From the cell containing the given text, extract its center point as (X, Y) coordinate. 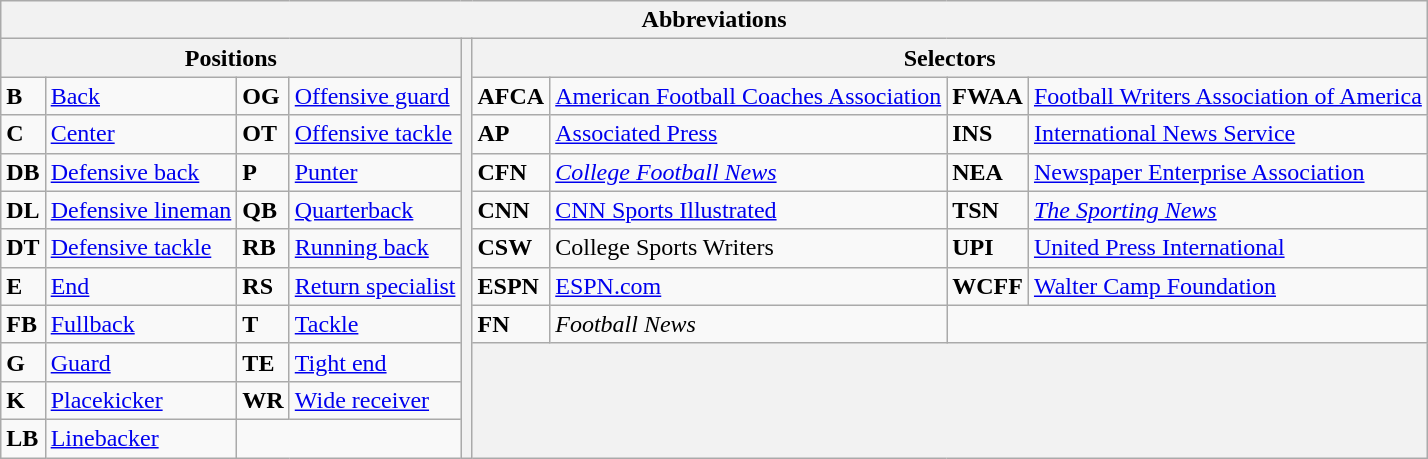
Positions (231, 58)
TE (263, 362)
Guard (141, 362)
Center (141, 134)
TSN (988, 210)
K (23, 400)
RB (263, 248)
Football News (748, 324)
NEA (988, 172)
C (23, 134)
American Football Coaches Association (748, 96)
CNN (511, 210)
FB (23, 324)
Football Writers Association of America (1228, 96)
E (23, 286)
International News Service (1228, 134)
FN (511, 324)
INS (988, 134)
Quarterback (375, 210)
CFN (511, 172)
G (23, 362)
Defensive back (141, 172)
Abbreviations (714, 20)
AP (511, 134)
DB (23, 172)
QB (263, 210)
WR (263, 400)
Newspaper Enterprise Association (1228, 172)
Back (141, 96)
WCFF (988, 286)
College Sports Writers (748, 248)
Return specialist (375, 286)
T (263, 324)
United Press International (1228, 248)
Tackle (375, 324)
Linebacker (141, 438)
Running back (375, 248)
CSW (511, 248)
UPI (988, 248)
RS (263, 286)
ESPN.com (748, 286)
Offensive guard (375, 96)
Defensive lineman (141, 210)
Wide receiver (375, 400)
CNN Sports Illustrated (748, 210)
The Sporting News (1228, 210)
Punter (375, 172)
Selectors (950, 58)
ESPN (511, 286)
Offensive tackle (375, 134)
LB (23, 438)
AFCA (511, 96)
DT (23, 248)
End (141, 286)
P (263, 172)
Placekicker (141, 400)
B (23, 96)
Tight end (375, 362)
FWAA (988, 96)
Associated Press (748, 134)
DL (23, 210)
Defensive tackle (141, 248)
OT (263, 134)
Fullback (141, 324)
OG (263, 96)
College Football News (748, 172)
Walter Camp Foundation (1228, 286)
